Determine the (X, Y) coordinate at the center of the cell enclosing the given text.  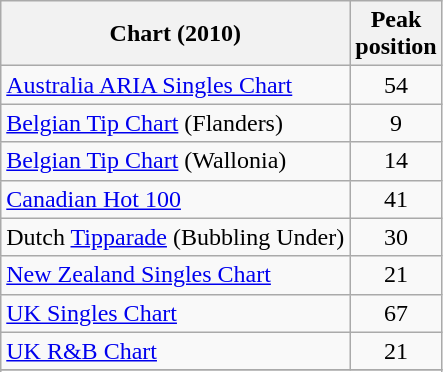
41 (396, 199)
9 (396, 123)
UK R&B Chart (176, 351)
67 (396, 313)
30 (396, 237)
Belgian Tip Chart (Wallonia) (176, 161)
Belgian Tip Chart (Flanders) (176, 123)
New Zealand Singles Chart (176, 275)
54 (396, 85)
14 (396, 161)
UK Singles Chart (176, 313)
Peakposition (396, 34)
Australia ARIA Singles Chart (176, 85)
Canadian Hot 100 (176, 199)
Dutch Tipparade (Bubbling Under) (176, 237)
Chart (2010) (176, 34)
